Search for the cell housing the specified text and yield its (x, y) center coordinate. 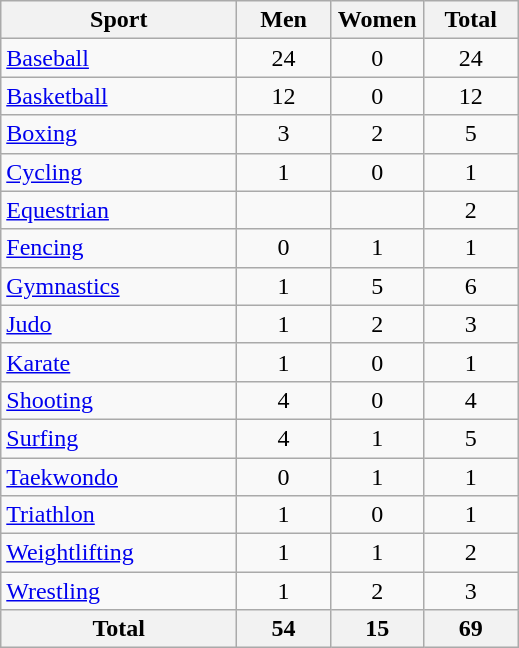
Karate (119, 362)
Gymnastics (119, 286)
54 (284, 629)
15 (377, 629)
Equestrian (119, 210)
Shooting (119, 400)
Triathlon (119, 515)
Boxing (119, 134)
Cycling (119, 172)
Taekwondo (119, 477)
Fencing (119, 248)
Judo (119, 324)
Wrestling (119, 591)
Weightlifting (119, 553)
Basketball (119, 96)
Surfing (119, 438)
Sport (119, 20)
Men (284, 20)
69 (471, 629)
Women (377, 20)
6 (471, 286)
Baseball (119, 58)
